Search for the cell housing the specified text and yield its (X, Y) center coordinate. 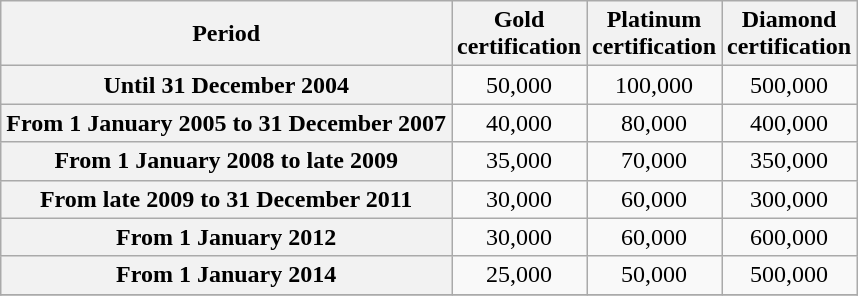
From late 2009 to 31 December 2011 (226, 199)
100,000 (654, 85)
400,000 (790, 123)
From 1 January 2014 (226, 275)
Goldcertification (520, 34)
350,000 (790, 161)
70,000 (654, 161)
Platinumcertification (654, 34)
From 1 January 2005 to 31 December 2007 (226, 123)
35,000 (520, 161)
From 1 January 2012 (226, 237)
25,000 (520, 275)
From 1 January 2008 to late 2009 (226, 161)
Until 31 December 2004 (226, 85)
80,000 (654, 123)
Diamondcertification (790, 34)
40,000 (520, 123)
600,000 (790, 237)
Period (226, 34)
300,000 (790, 199)
